Extract the (X, Y) coordinate from the center of the cell holding the provided text.  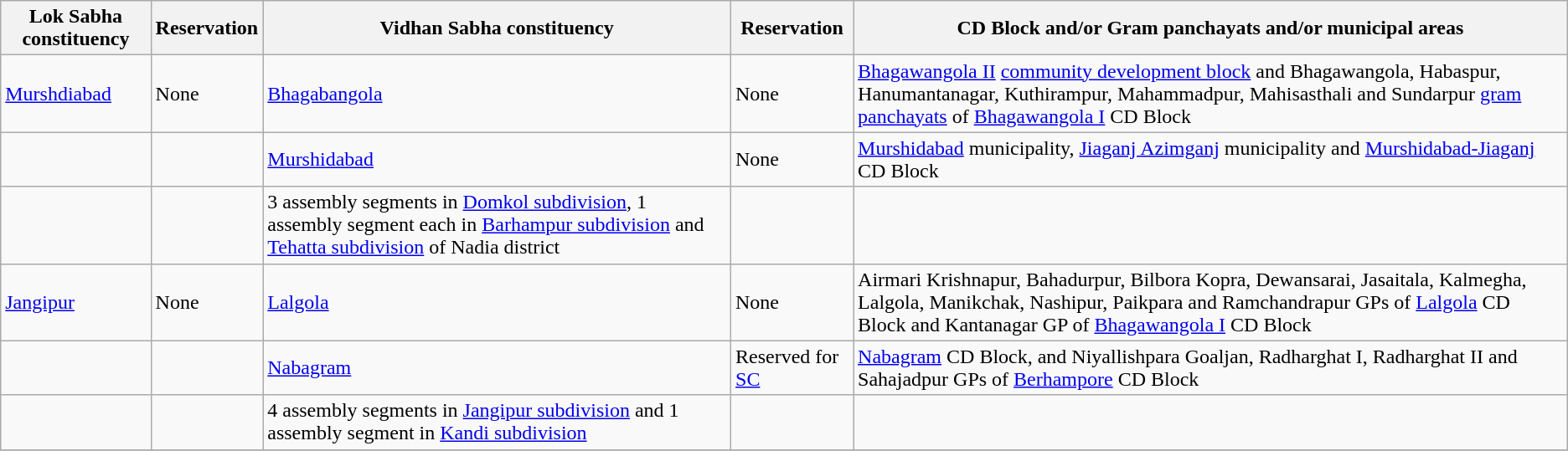
Nabagram CD Block, and Niyallishpara Goaljan, Radharghat I, Radharghat II and Sahajadpur GPs of Berhampore CD Block (1211, 368)
Vidhan Sabha constituency (498, 28)
CD Block and/or Gram panchayats and/or municipal areas (1211, 28)
4 assembly segments in Jangipur subdivision and 1 assembly segment in Kandi subdivision (498, 422)
Nabagram (498, 368)
Murshidabad (498, 159)
Reserved for SC (792, 368)
Murshidabad municipality, Jiaganj Azimganj municipality and Murshidabad-Jiaganj CD Block (1211, 159)
Bhagabangola (498, 94)
Murshdiabad (75, 94)
Lalgola (498, 302)
Jangipur (75, 302)
Lok Sabha constituency (75, 28)
3 assembly segments in Domkol subdivision, 1 assembly segment each in Barhampur subdivision and Tehatta subdivision of Nadia district (498, 225)
